Pinpoint the cell where the given text exists, returning its [X, Y] midpoint coordinate. 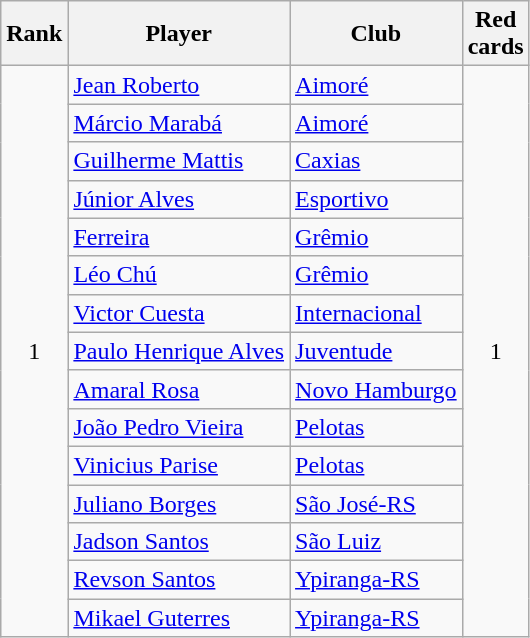
Juventude [376, 351]
Guilherme Mattis [179, 161]
Paulo Henrique Alves [179, 351]
Jean Roberto [179, 85]
Ferreira [179, 237]
João Pedro Vieira [179, 427]
Esportivo [376, 199]
São Luiz [376, 542]
Amaral Rosa [179, 389]
Mikael Guterres [179, 618]
Vinicius Parise [179, 465]
Redcards [496, 34]
Novo Hamburgo [376, 389]
Márcio Marabá [179, 123]
Juliano Borges [179, 503]
Internacional [376, 313]
Revson Santos [179, 580]
Victor Cuesta [179, 313]
Caxias [376, 161]
Rank [34, 34]
Léo Chú [179, 275]
Club [376, 34]
Júnior Alves [179, 199]
São José-RS [376, 503]
Jadson Santos [179, 542]
Player [179, 34]
